Search for the cell housing the specified text and yield its [X, Y] center coordinate. 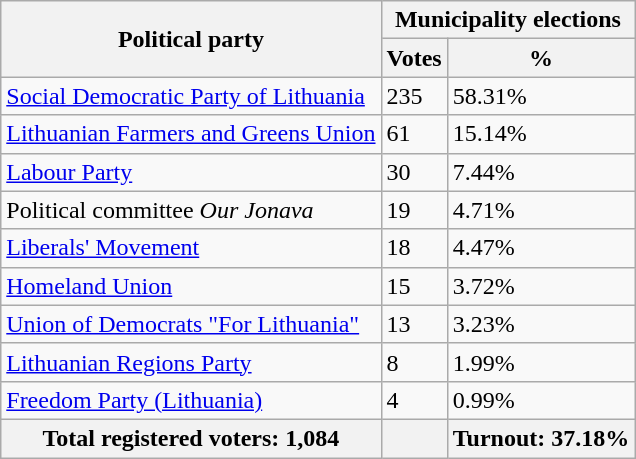
61 [414, 134]
13 [414, 324]
19 [414, 210]
7.44% [541, 172]
15 [414, 286]
% [541, 58]
3.72% [541, 286]
4 [414, 400]
3.23% [541, 324]
4.47% [541, 248]
Freedom Party (Lithuania) [191, 400]
Lithuanian Regions Party [191, 362]
Homeland Union [191, 286]
15.14% [541, 134]
Labour Party [191, 172]
Municipality elections [508, 20]
235 [414, 96]
Political party [191, 39]
Political committee Our Jonava [191, 210]
Lithuanian Farmers and Greens Union [191, 134]
Union of Democrats "For Lithuania" [191, 324]
Total registered voters: 1,084 [191, 438]
Social Democratic Party of Lithuania [191, 96]
1.99% [541, 362]
8 [414, 362]
0.99% [541, 400]
18 [414, 248]
Turnout: 37.18% [541, 438]
58.31% [541, 96]
4.71% [541, 210]
Votes [414, 58]
Liberals' Movement [191, 248]
30 [414, 172]
